Locate the cell with the specified text and output its (x, y) center coordinate. 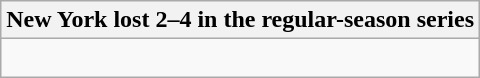
New York lost 2–4 in the regular-season series (240, 20)
